Provide the [X, Y] coordinate of the cell's center where the given text is located.  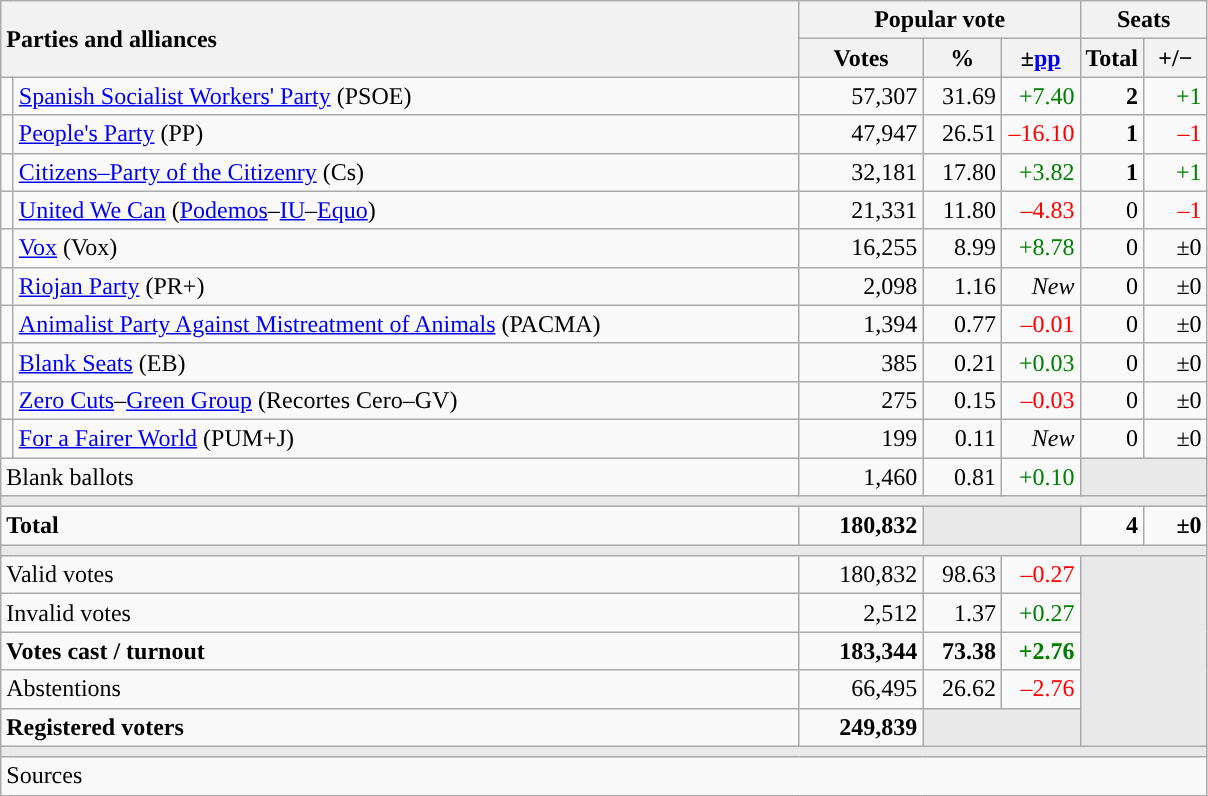
+/− [1176, 58]
2,512 [861, 613]
Parties and alliances [400, 39]
0.15 [962, 400]
–16.10 [1040, 134]
385 [861, 362]
% [962, 58]
–0.03 [1040, 400]
4 [1112, 526]
17.80 [962, 172]
32,181 [861, 172]
1,394 [861, 324]
183,344 [861, 651]
+3.82 [1040, 172]
1,460 [861, 477]
±pp [1040, 58]
Abstentions [400, 689]
1.37 [962, 613]
Votes [861, 58]
66,495 [861, 689]
Valid votes [400, 575]
11.80 [962, 210]
+2.76 [1040, 651]
21,331 [861, 210]
Seats [1144, 20]
2,098 [861, 286]
United We Can (Podemos–IU–Equo) [406, 210]
0.81 [962, 477]
249,839 [861, 727]
People's Party (PP) [406, 134]
Vox (Vox) [406, 248]
–2.76 [1040, 689]
Zero Cuts–Green Group (Recortes Cero–GV) [406, 400]
Blank ballots [400, 477]
Votes cast / turnout [400, 651]
0.11 [962, 438]
73.38 [962, 651]
–0.27 [1040, 575]
For a Fairer World (PUM+J) [406, 438]
275 [861, 400]
Registered voters [400, 727]
Popular vote [940, 20]
+7.40 [1040, 96]
2 [1112, 96]
0.77 [962, 324]
Riojan Party (PR+) [406, 286]
Invalid votes [400, 613]
+8.78 [1040, 248]
57,307 [861, 96]
+0.03 [1040, 362]
8.99 [962, 248]
1.16 [962, 286]
26.51 [962, 134]
Sources [604, 776]
98.63 [962, 575]
–0.01 [1040, 324]
Animalist Party Against Mistreatment of Animals (PACMA) [406, 324]
Blank Seats (EB) [406, 362]
–4.83 [1040, 210]
199 [861, 438]
+0.10 [1040, 477]
31.69 [962, 96]
Spanish Socialist Workers' Party (PSOE) [406, 96]
+0.27 [1040, 613]
47,947 [861, 134]
26.62 [962, 689]
16,255 [861, 248]
Citizens–Party of the Citizenry (Cs) [406, 172]
0.21 [962, 362]
